Search for the cell housing the specified text and yield its (X, Y) center coordinate. 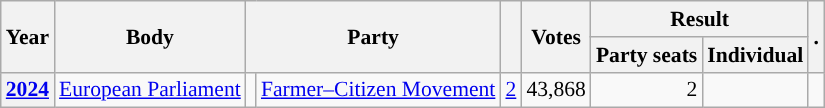
Votes (556, 36)
Farmer–Citizen Movement (378, 90)
Party (374, 36)
Individual (755, 55)
43,868 (556, 90)
Party seats (646, 55)
European Parliament (150, 90)
Result (700, 19)
. (816, 36)
Year (28, 36)
2024 (28, 90)
Body (150, 36)
